Find where the given text appears and provide that cell's center as [x, y] coordinate. 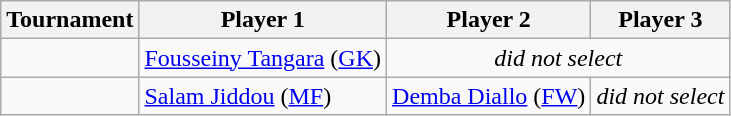
Player 3 [660, 20]
Tournament [70, 20]
Demba Diallo (FW) [489, 96]
Fousseiny Tangara (GK) [263, 58]
Salam Jiddou (MF) [263, 96]
Player 2 [489, 20]
Player 1 [263, 20]
